Locate the cell with the specified text and output its (x, y) center coordinate. 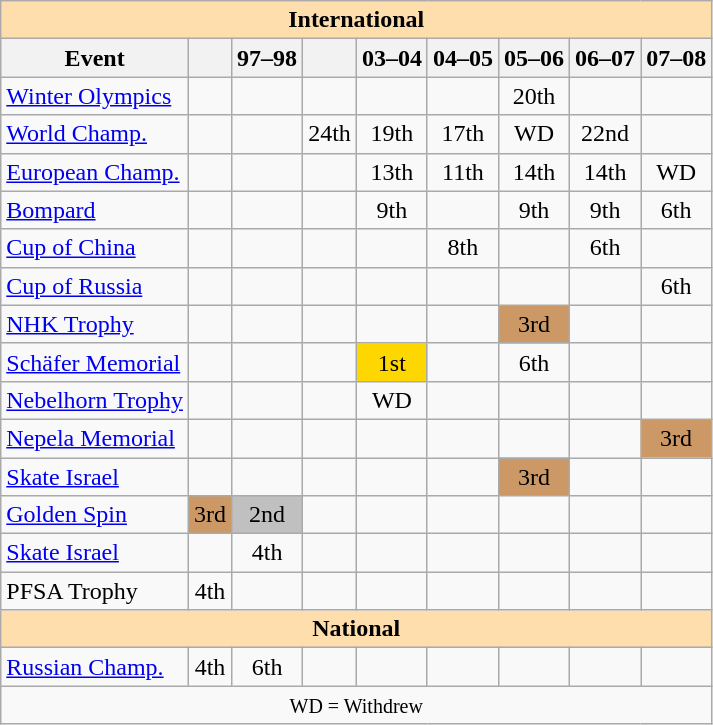
NHK Trophy (95, 324)
20th (534, 96)
07–08 (676, 58)
22nd (606, 134)
06–07 (606, 58)
1st (392, 362)
Nebelhorn Trophy (95, 400)
19th (392, 134)
Bompard (95, 210)
European Champ. (95, 172)
International (356, 20)
Winter Olympics (95, 96)
Russian Champ. (95, 667)
04–05 (462, 58)
PFSA Trophy (95, 591)
Cup of China (95, 248)
Golden Spin (95, 515)
World Champ. (95, 134)
17th (462, 134)
Event (95, 58)
Schäfer Memorial (95, 362)
Cup of Russia (95, 286)
11th (462, 172)
13th (392, 172)
97–98 (268, 58)
8th (462, 248)
Nepela Memorial (95, 438)
National (356, 629)
03–04 (392, 58)
WD = Withdrew (356, 705)
24th (330, 134)
05–06 (534, 58)
2nd (268, 515)
